For the text-containing cell, return its midpoint in (x, y) coordinate format. 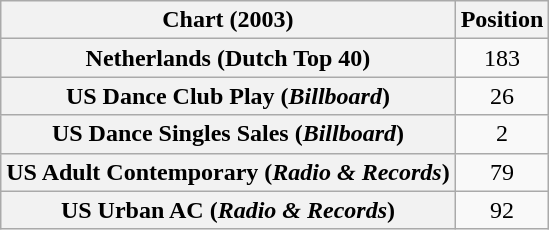
Position (502, 20)
Chart (2003) (228, 20)
92 (502, 210)
US Adult Contemporary (Radio & Records) (228, 172)
Netherlands (Dutch Top 40) (228, 58)
183 (502, 58)
2 (502, 134)
79 (502, 172)
US Dance Club Play (Billboard) (228, 96)
26 (502, 96)
US Urban AC (Radio & Records) (228, 210)
US Dance Singles Sales (Billboard) (228, 134)
